Locate the cell with the specified text and output its (X, Y) center coordinate. 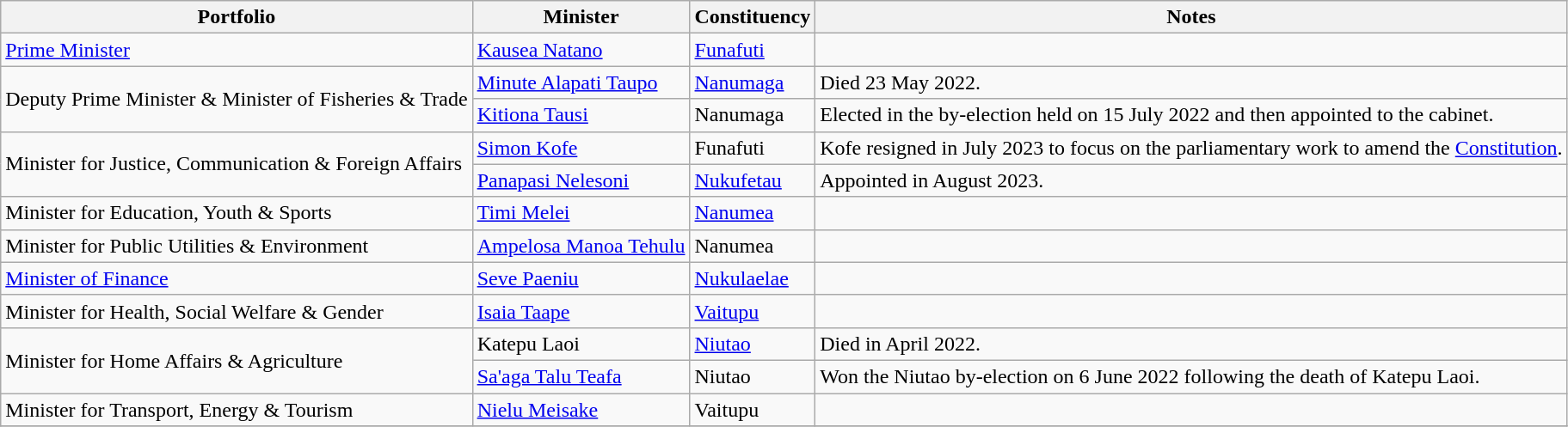
Nukulaelae (753, 278)
Constituency (753, 17)
Simon Kofe (581, 148)
Kitiona Tausi (581, 115)
Died 23 May 2022. (1191, 82)
Minister for Justice, Communication & Foreign Affairs (237, 164)
Minister of Finance (237, 278)
Nielu Meisake (581, 410)
Katepu Laoi (581, 344)
Died in April 2022. (1191, 344)
Minister for Health, Social Welfare & Gender (237, 311)
Won the Niutao by-election on 6 June 2022 following the death of Katepu Laoi. (1191, 376)
Minister for Transport, Energy & Tourism (237, 410)
Sa'aga Talu Teafa (581, 376)
Minister for Home Affairs & Agriculture (237, 360)
Nukufetau (753, 180)
Panapasi Nelesoni (581, 180)
Kausea Natano (581, 50)
Minute Alapati Taupo (581, 82)
Elected in the by-election held on 15 July 2022 and then appointed to the cabinet. (1191, 115)
Timi Melei (581, 213)
Seve Paeniu (581, 278)
Portfolio (237, 17)
Minister for Education, Youth & Sports (237, 213)
Appointed in August 2023. (1191, 180)
Minister (581, 17)
Kofe resigned in July 2023 to focus on the parliamentary work to amend the Constitution. (1191, 148)
Minister for Public Utilities & Environment (237, 246)
Prime Minister (237, 50)
Ampelosa Manoa Tehulu (581, 246)
Deputy Prime Minister & Minister of Fisheries & Trade (237, 99)
Isaia Taape (581, 311)
Notes (1191, 17)
